Extract the [X, Y] coordinate from the center of the cell holding the provided text.  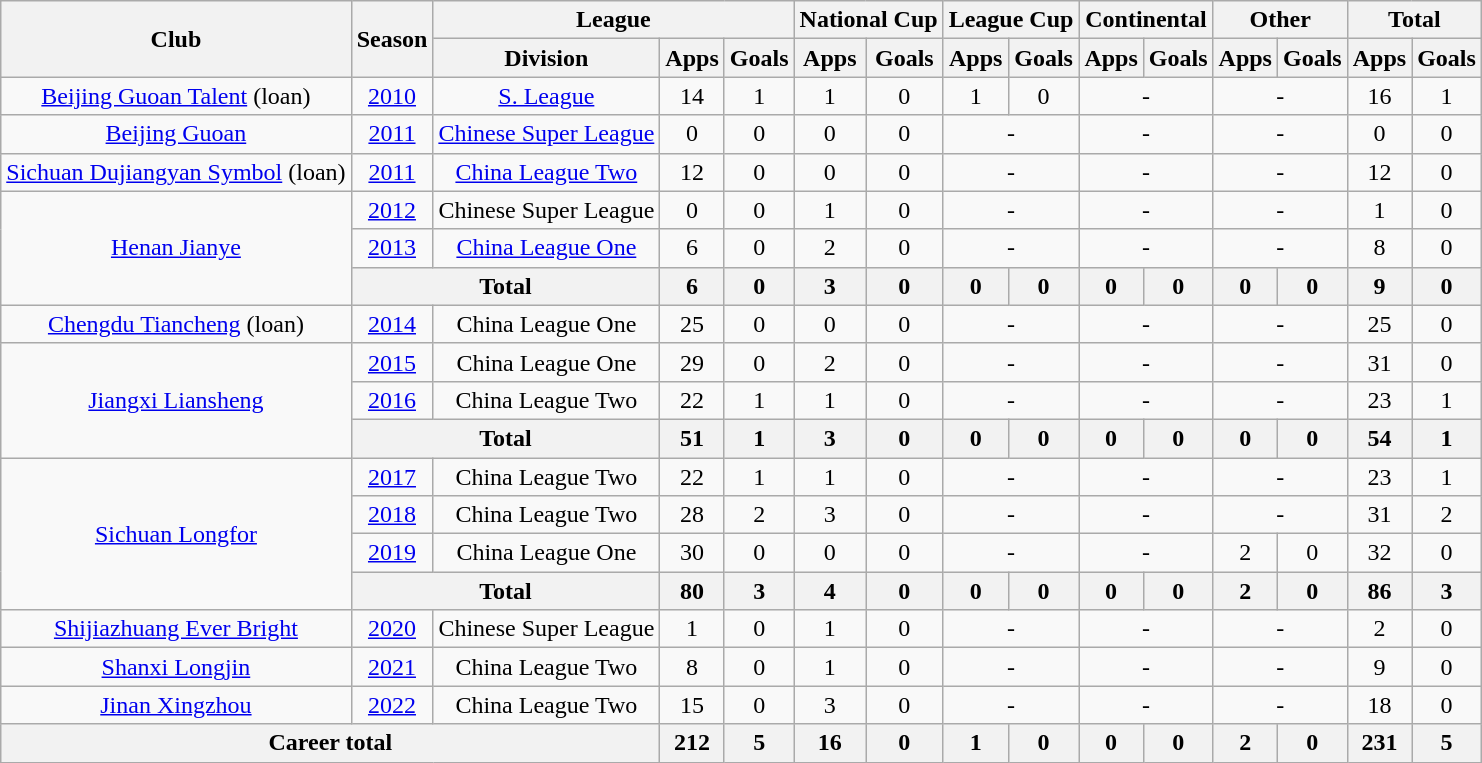
212 [692, 743]
2015 [392, 362]
2022 [392, 705]
Shijiazhuang Ever Bright [176, 629]
S. League [546, 96]
Division [546, 58]
Jinan Xingzhou [176, 705]
2018 [392, 515]
Beijing Guoan [176, 134]
2021 [392, 667]
Shanxi Longjin [176, 667]
30 [692, 553]
29 [692, 362]
2019 [392, 553]
4 [830, 591]
Sichuan Dujiangyan Symbol (loan) [176, 172]
15 [692, 705]
National Cup [868, 20]
League Cup [1011, 20]
2017 [392, 477]
Beijing Guoan Talent (loan) [176, 96]
86 [1379, 591]
2016 [392, 400]
Jiangxi Liansheng [176, 400]
51 [692, 438]
2010 [392, 96]
2020 [392, 629]
Continental [1146, 20]
54 [1379, 438]
Chengdu Tiancheng (loan) [176, 324]
2013 [392, 248]
Career total [330, 743]
2012 [392, 210]
14 [692, 96]
Club [176, 39]
231 [1379, 743]
18 [1379, 705]
Other [1280, 20]
32 [1379, 553]
Henan Jianye [176, 248]
28 [692, 515]
2014 [392, 324]
80 [692, 591]
Season [392, 39]
League [614, 20]
Sichuan Longfor [176, 534]
